Provide the (X, Y) coordinate of the cell's center where the given text is located.  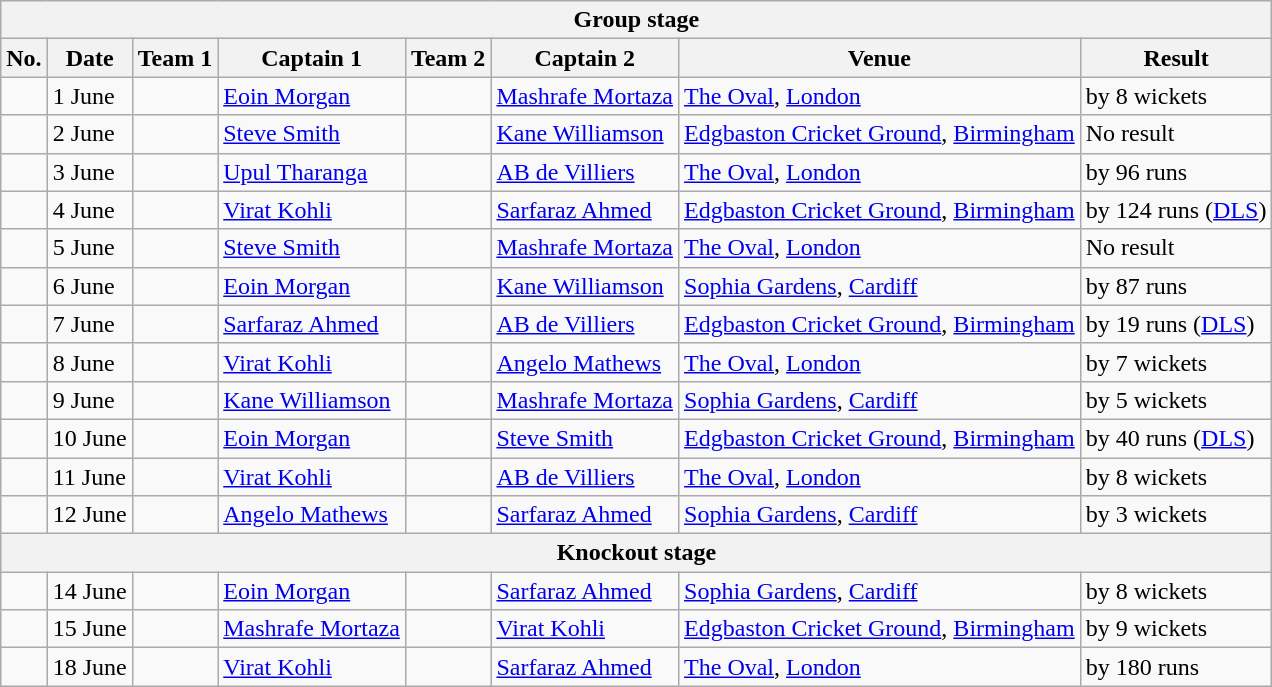
by 96 runs (1176, 172)
7 June (90, 324)
by 3 wickets (1176, 515)
9 June (90, 400)
by 40 runs (DLS) (1176, 438)
1 June (90, 96)
by 9 wickets (1176, 629)
Knockout stage (636, 553)
No. (24, 58)
10 June (90, 438)
11 June (90, 477)
Captain 2 (585, 58)
Date (90, 58)
18 June (90, 667)
14 June (90, 591)
Result (1176, 58)
4 June (90, 210)
6 June (90, 286)
8 June (90, 362)
3 June (90, 172)
by 87 runs (1176, 286)
by 7 wickets (1176, 362)
Venue (880, 58)
Upul Tharanga (312, 172)
15 June (90, 629)
2 June (90, 134)
Group stage (636, 20)
by 124 runs (DLS) (1176, 210)
Team 1 (175, 58)
5 June (90, 248)
by 19 runs (DLS) (1176, 324)
Captain 1 (312, 58)
by 180 runs (1176, 667)
by 5 wickets (1176, 400)
12 June (90, 515)
Team 2 (448, 58)
